Pinpoint the cell where the given text exists, returning its (x, y) midpoint coordinate. 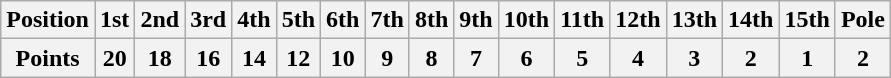
8 (431, 58)
6th (343, 20)
4th (254, 20)
15th (807, 20)
Pole (862, 20)
4 (638, 58)
14th (751, 20)
Position (48, 20)
13th (694, 20)
16 (208, 58)
6 (526, 58)
8th (431, 20)
7 (476, 58)
1st (114, 20)
2nd (160, 20)
Points (48, 58)
14 (254, 58)
5 (582, 58)
11th (582, 20)
7th (387, 20)
10 (343, 58)
18 (160, 58)
3rd (208, 20)
5th (298, 20)
9th (476, 20)
12th (638, 20)
1 (807, 58)
20 (114, 58)
12 (298, 58)
10th (526, 20)
3 (694, 58)
9 (387, 58)
